For the text-containing cell, return its midpoint in (X, Y) coordinate format. 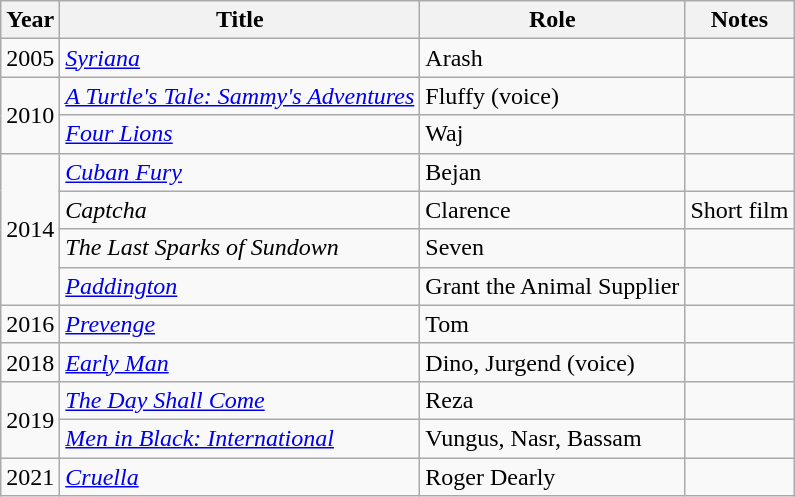
Year (30, 20)
Men in Black: International (240, 438)
2010 (30, 115)
Roger Dearly (552, 477)
Bejan (552, 172)
Cruella (240, 477)
2016 (30, 324)
Dino, Jurgend (voice) (552, 362)
Grant the Animal Supplier (552, 286)
Early Man (240, 362)
Tom (552, 324)
Prevenge (240, 324)
2005 (30, 58)
The Day Shall Come (240, 400)
2014 (30, 229)
Syriana (240, 58)
2021 (30, 477)
Clarence (552, 210)
Fluffy (voice) (552, 96)
Arash (552, 58)
Captcha (240, 210)
Title (240, 20)
Short film (740, 210)
The Last Sparks of Sundown (240, 248)
Vungus, Nasr, Bassam (552, 438)
Seven (552, 248)
Paddington (240, 286)
Cuban Fury (240, 172)
2018 (30, 362)
Reza (552, 400)
Notes (740, 20)
Role (552, 20)
A Turtle's Tale: Sammy's Adventures (240, 96)
2019 (30, 419)
Waj (552, 134)
Four Lions (240, 134)
